Pinpoint the cell where the given text exists, returning its (x, y) midpoint coordinate. 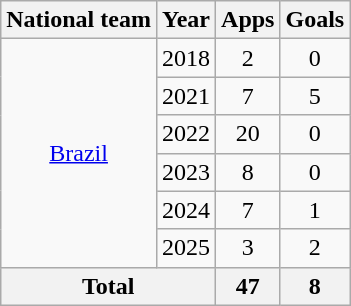
5 (315, 96)
Total (108, 286)
3 (248, 248)
National team (79, 20)
Brazil (79, 153)
Apps (248, 20)
2023 (186, 172)
Goals (315, 20)
2022 (186, 134)
47 (248, 286)
20 (248, 134)
2025 (186, 248)
2018 (186, 58)
1 (315, 210)
2021 (186, 96)
2024 (186, 210)
Year (186, 20)
